For the text-containing cell, return its midpoint in [X, Y] coordinate format. 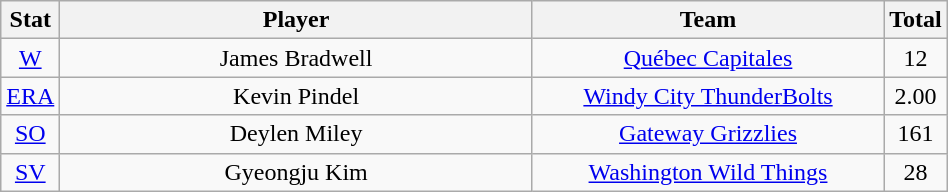
ERA [30, 96]
Deylen Miley [296, 134]
Québec Capitales [708, 58]
Total [916, 20]
W [30, 58]
161 [916, 134]
12 [916, 58]
Gateway Grizzlies [708, 134]
Gyeongju Kim [296, 172]
2.00 [916, 96]
Kevin Pindel [296, 96]
28 [916, 172]
SV [30, 172]
Washington Wild Things [708, 172]
Team [708, 20]
Player [296, 20]
Windy City ThunderBolts [708, 96]
James Bradwell [296, 58]
SO [30, 134]
Stat [30, 20]
